Capture the cell that displays the provided text and extract its (x, y) central coordinate. 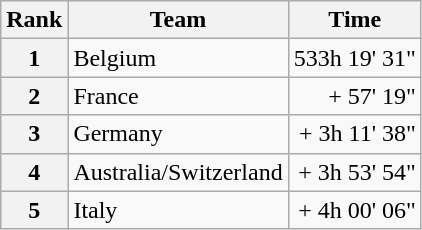
+ 3h 53' 54" (354, 172)
2 (34, 96)
Team (178, 20)
Germany (178, 134)
Time (354, 20)
1 (34, 58)
5 (34, 210)
Rank (34, 20)
+ 3h 11' 38" (354, 134)
Australia/Switzerland (178, 172)
+ 57' 19" (354, 96)
France (178, 96)
+ 4h 00' 06" (354, 210)
533h 19' 31" (354, 58)
4 (34, 172)
Italy (178, 210)
3 (34, 134)
Belgium (178, 58)
